Return the [X, Y] coordinate for the center point of the cell that contains the specified text.  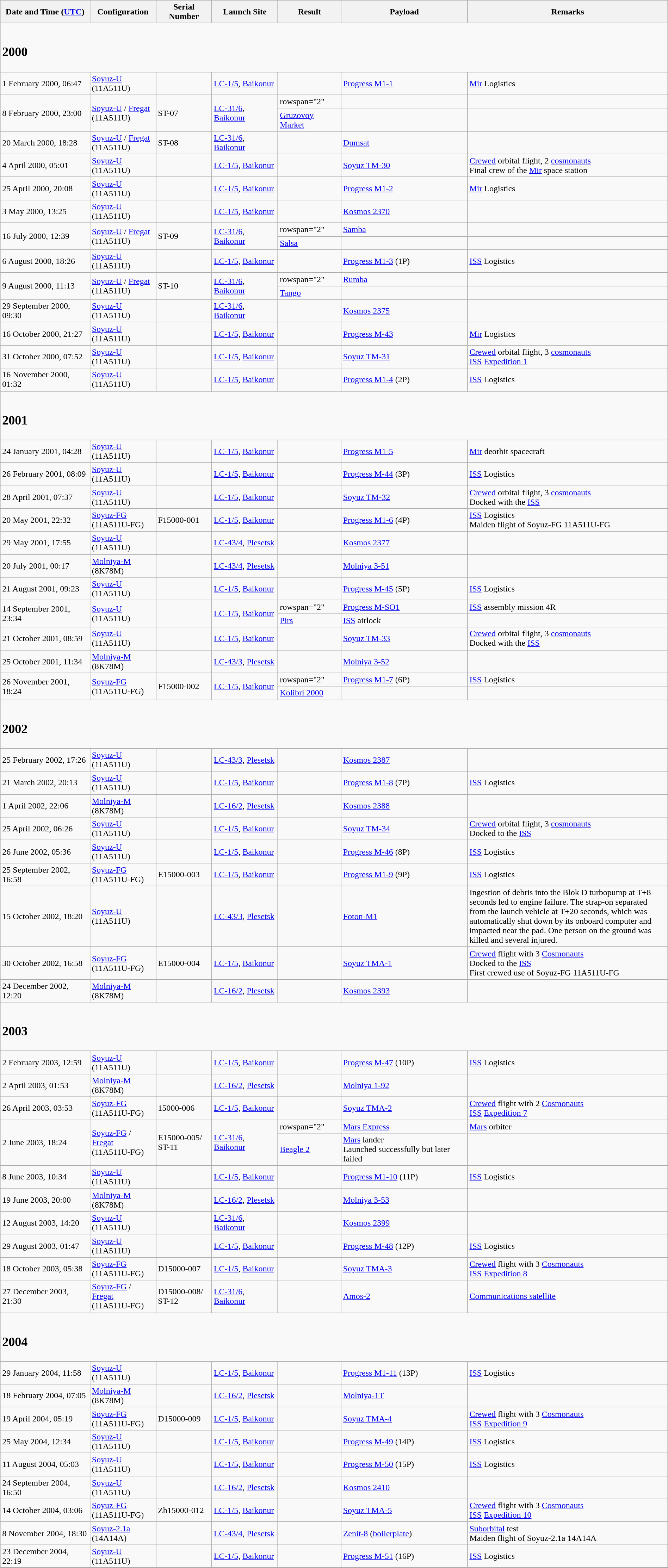
E15000-005/ST-11 [184, 1142]
28 April 2001, 07:37 [45, 497]
Progress M1-2 [404, 188]
ISS LogisticsMaiden flight of Soyuz-FG 11A511U-FG [568, 520]
2 June 2003, 18:24 [45, 1142]
Kolibri 2000 [309, 693]
12 August 2003, 14:20 [45, 1223]
24 January 2001, 04:28 [45, 451]
Progress M1-5 [404, 451]
Beagle 2 [309, 1149]
20 March 2000, 18:28 [45, 142]
F15000-002 [184, 686]
26 February 2001, 08:09 [45, 474]
Serial Number [184, 12]
Foton-M1 [404, 917]
2 April 2003, 01:53 [45, 1085]
ST-08 [184, 142]
2004 [334, 1337]
Zh15000-012 [184, 1511]
Mir deorbit spacecraft [568, 451]
30 October 2002, 16:58 [45, 963]
26 June 2002, 05:36 [45, 852]
21 March 2002, 20:13 [45, 783]
Kosmos 2387 [404, 760]
Remarks [568, 12]
Molniya-1T [404, 1396]
Progress M1-4 (2P) [404, 380]
Progress M-48 (12P) [404, 1246]
3 May 2000, 13:25 [45, 211]
Progress M-44 (3P) [404, 474]
ST-07 [184, 113]
29 May 2001, 17:55 [45, 543]
26 November 2001, 18:24 [45, 686]
Soyuz TM-33 [404, 638]
Soyuz TMA-1 [404, 963]
ISS assembly mission 4R [568, 607]
25 April 2002, 06:26 [45, 829]
Progress M-49 (14P) [404, 1442]
Progress M1-8 (7P) [404, 783]
Amos-2 [404, 1296]
Progress M1-10 (11P) [404, 1177]
Gruzovoy Market [309, 120]
Soyuz-2.1a(14A14A) [123, 1533]
25 September 2002, 16:58 [45, 874]
Dumsat [404, 142]
23 December 2004, 22:19 [45, 1556]
14 October 2004, 03:06 [45, 1511]
Mars orbiter [568, 1126]
Rumba [404, 279]
1 February 2000, 06:47 [45, 83]
25 February 2002, 17:26 [45, 760]
ST-09 [184, 236]
2002 [334, 724]
Soyuz TMA-4 [404, 1418]
D15000-009 [184, 1418]
Suborbital testMaiden flight of Soyuz-2.1a 14A14A [568, 1533]
Date and Time (UTC) [45, 12]
29 August 2003, 01:47 [45, 1246]
20 May 2001, 22:32 [45, 520]
11 August 2004, 05:03 [45, 1465]
8 November 2004, 18:30 [45, 1533]
D15000-008/ST-12 [184, 1296]
4 April 2000, 05:01 [45, 166]
Crewed orbital flight, 2 cosmonautsFinal crew of the Mir space station [568, 166]
24 December 2002, 12:20 [45, 991]
9 August 2000, 11:13 [45, 286]
16 July 2000, 12:39 [45, 236]
Zenit-8 (boilerplate) [404, 1533]
Payload [404, 12]
1 April 2002, 22:06 [45, 806]
Kosmos 2375 [404, 311]
25 April 2000, 20:08 [45, 188]
Crewed flight with 3 CosmonautsISS Expedition 8 [568, 1269]
Progress M1-11 (13P) [404, 1372]
Soyuz TM-32 [404, 497]
Progress M1-6 (4P) [404, 520]
16 October 2000, 21:27 [45, 334]
Progress M1-7 (6P) [404, 680]
Kosmos 2399 [404, 1223]
29 September 2000, 09:30 [45, 311]
Tango [309, 293]
Soyuz TMA-3 [404, 1269]
ISS airlock [404, 620]
24 September 2004, 16:50 [45, 1487]
15000-006 [184, 1108]
Result [309, 12]
Molniya 3-52 [404, 662]
Progress M1-1 [404, 83]
15 October 2002, 18:20 [45, 917]
Progress M-51 (16P) [404, 1556]
E15000-004 [184, 963]
Crewed orbital flight, 3 cosmonautsISS Expedition 1 [568, 357]
Soyuz TMA-5 [404, 1511]
6 August 2000, 18:26 [45, 261]
2001 [334, 415]
21 August 2001, 09:23 [45, 589]
8 February 2000, 23:00 [45, 113]
Soyuz TMA-2 [404, 1108]
14 September 2001, 23:34 [45, 614]
Progress M-50 (15P) [404, 1465]
Samba [404, 230]
25 October 2001, 11:34 [45, 662]
Molniya 1-92 [404, 1085]
2000 [334, 48]
Progress M-46 (8P) [404, 852]
27 December 2003, 21:30 [45, 1296]
Kosmos 2377 [404, 543]
Configuration [123, 12]
Soyuz TM-30 [404, 166]
Crewed flight with 3 CosmonautsISS Expedition 10 [568, 1511]
20 July 2001, 00:17 [45, 566]
Molniya 3-51 [404, 566]
Progress M1-9 (9P) [404, 874]
Soyuz TM-34 [404, 829]
Kosmos 2388 [404, 806]
29 January 2004, 11:58 [45, 1372]
18 February 2004, 07:05 [45, 1396]
Communications satellite [568, 1296]
25 May 2004, 12:34 [45, 1442]
Pirs [309, 620]
Crewed orbital flight, 3 cosmonautsDocked to the ISS [568, 829]
Progress M1-3 (1P) [404, 261]
Kosmos 2370 [404, 211]
Molniya 3-53 [404, 1200]
ST-10 [184, 286]
16 November 2000, 01:32 [45, 380]
Mars Express [404, 1126]
Launch Site [245, 12]
Crewed flight with 3 CosmonautsDocked to the ISSFirst crewed use of Soyuz-FG 11A511U-FG [568, 963]
D15000-007 [184, 1269]
31 October 2000, 07:52 [45, 357]
F15000-001 [184, 520]
19 June 2003, 20:00 [45, 1200]
E15000-003 [184, 874]
Salsa [309, 243]
21 October 2001, 08:59 [45, 638]
Progress M-47 (10P) [404, 1062]
Progress M-SO1 [404, 607]
Soyuz TM-31 [404, 357]
Mars landerLaunched successfully but later failed [404, 1149]
8 June 2003, 10:34 [45, 1177]
19 April 2004, 05:19 [45, 1418]
Progress M-43 [404, 334]
2003 [334, 1027]
18 October 2003, 05:38 [45, 1269]
Kosmos 2393 [404, 991]
Progress M-45 (5P) [404, 589]
Crewed flight with 2 CosmonautsISS Expedition 7 [568, 1108]
26 April 2003, 03:53 [45, 1108]
Crewed flight with 3 CosmonautsISS Expedition 9 [568, 1418]
Kosmos 2410 [404, 1487]
2 February 2003, 12:59 [45, 1062]
